Return the [X, Y] coordinate for the center point of the cell that contains the specified text.  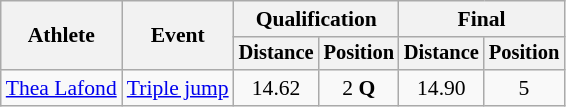
Thea Lafond [62, 88]
Final [482, 19]
Triple jump [178, 88]
Event [178, 36]
5 [524, 88]
14.62 [276, 88]
14.90 [442, 88]
Qualification [316, 19]
Athlete [62, 36]
2 Q [359, 88]
